Provide the [X, Y] coordinate of the cell's center where the given text is located.  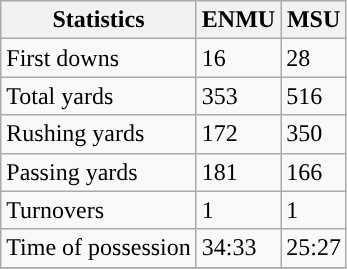
16 [238, 58]
353 [238, 96]
MSU [314, 20]
28 [314, 58]
Turnovers [99, 210]
181 [238, 172]
First downs [99, 58]
166 [314, 172]
172 [238, 134]
350 [314, 134]
Time of possession [99, 248]
25:27 [314, 248]
516 [314, 96]
Statistics [99, 20]
Rushing yards [99, 134]
Passing yards [99, 172]
ENMU [238, 20]
Total yards [99, 96]
34:33 [238, 248]
